Return the [X, Y] coordinate for the center point of the cell that contains the specified text.  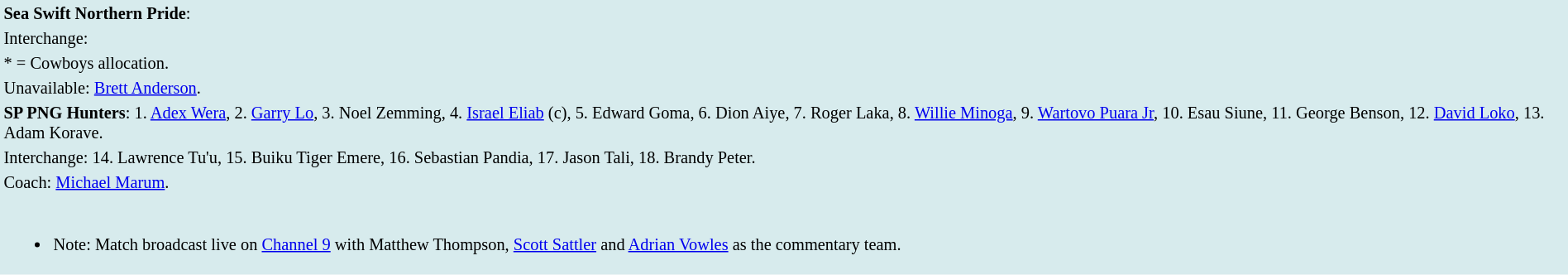
* = Cowboys allocation. [784, 63]
Interchange: [784, 38]
Note: Match broadcast live on Channel 9 with Matthew Thompson, Scott Sattler and Adrian Vowles as the commentary team. [784, 234]
Unavailable: Brett Anderson. [784, 88]
Interchange: 14. Lawrence Tu'u, 15. Buiku Tiger Emere, 16. Sebastian Pandia, 17. Jason Tali, 18. Brandy Peter. [784, 157]
Sea Swift Northern Pride: [784, 13]
Coach: Michael Marum. [784, 182]
